Return the (x, y) coordinate for the center point of the cell that contains the specified text.  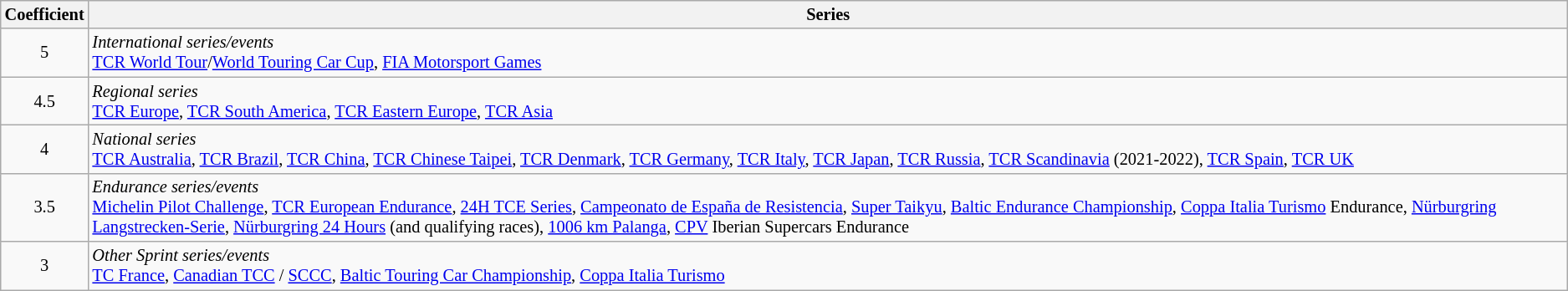
4.5 (45, 101)
International series/eventsTCR World Tour/World Touring Car Cup, FIA Motorsport Games (828, 53)
5 (45, 53)
3.5 (45, 207)
Regional seriesTCR Europe, TCR South America, TCR Eastern Europe, TCR Asia (828, 101)
Coefficient (45, 14)
Other Sprint series/eventsTC France, Canadian TCC / SCCC, Baltic Touring Car Championship, Coppa Italia Turismo (828, 266)
Series (828, 14)
4 (45, 149)
3 (45, 266)
